Return the [X, Y] coordinate for the center point of the cell that contains the specified text.  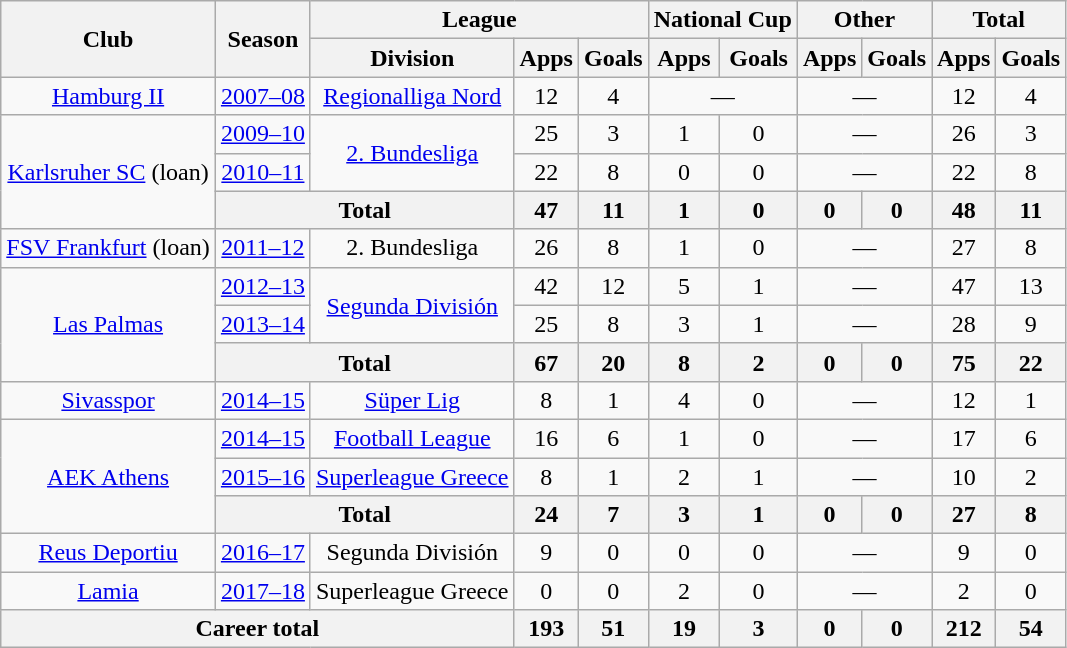
Sivasspor [108, 400]
5 [684, 286]
Club [108, 39]
67 [546, 362]
20 [613, 362]
2017–18 [262, 591]
193 [546, 629]
2011–12 [262, 248]
13 [1031, 286]
Süper Lig [412, 400]
2013–14 [262, 324]
FSV Frankfurt (loan) [108, 248]
75 [964, 362]
24 [546, 515]
Other [864, 20]
54 [1031, 629]
16 [546, 438]
Reus Deportiu [108, 553]
Lamia [108, 591]
Karlsruher SC (loan) [108, 172]
Division [412, 58]
19 [684, 629]
2015–16 [262, 477]
48 [964, 210]
2009–10 [262, 134]
51 [613, 629]
Las Palmas [108, 324]
League [479, 20]
Hamburg II [108, 96]
2012–13 [262, 286]
2016–17 [262, 553]
Career total [258, 629]
Regionalliga Nord [412, 96]
10 [964, 477]
Season [262, 39]
17 [964, 438]
28 [964, 324]
National Cup [722, 20]
42 [546, 286]
AEK Athens [108, 476]
Football League [412, 438]
2007–08 [262, 96]
212 [964, 629]
2010–11 [262, 172]
7 [613, 515]
